Pinpoint the cell where the given text exists, returning its (x, y) midpoint coordinate. 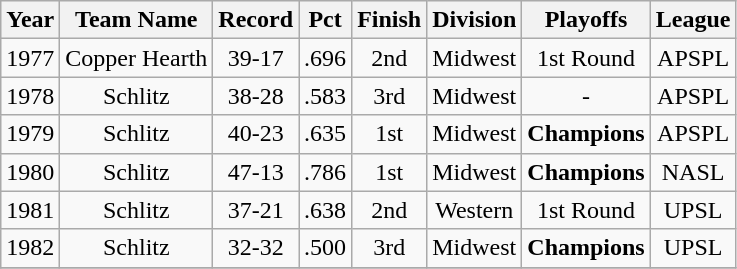
1977 (30, 58)
Division (474, 20)
1978 (30, 96)
1980 (30, 172)
.583 (326, 96)
League (693, 20)
Year (30, 20)
Team Name (136, 20)
1981 (30, 210)
1982 (30, 248)
NASL (693, 172)
.638 (326, 210)
Playoffs (586, 20)
38-28 (256, 96)
Record (256, 20)
.696 (326, 58)
Western (474, 210)
40-23 (256, 134)
Finish (390, 20)
Copper Hearth (136, 58)
47-13 (256, 172)
- (586, 96)
Pct (326, 20)
39-17 (256, 58)
1979 (30, 134)
32-32 (256, 248)
.635 (326, 134)
37-21 (256, 210)
.786 (326, 172)
.500 (326, 248)
